For the text-containing cell, return its midpoint in [x, y] coordinate format. 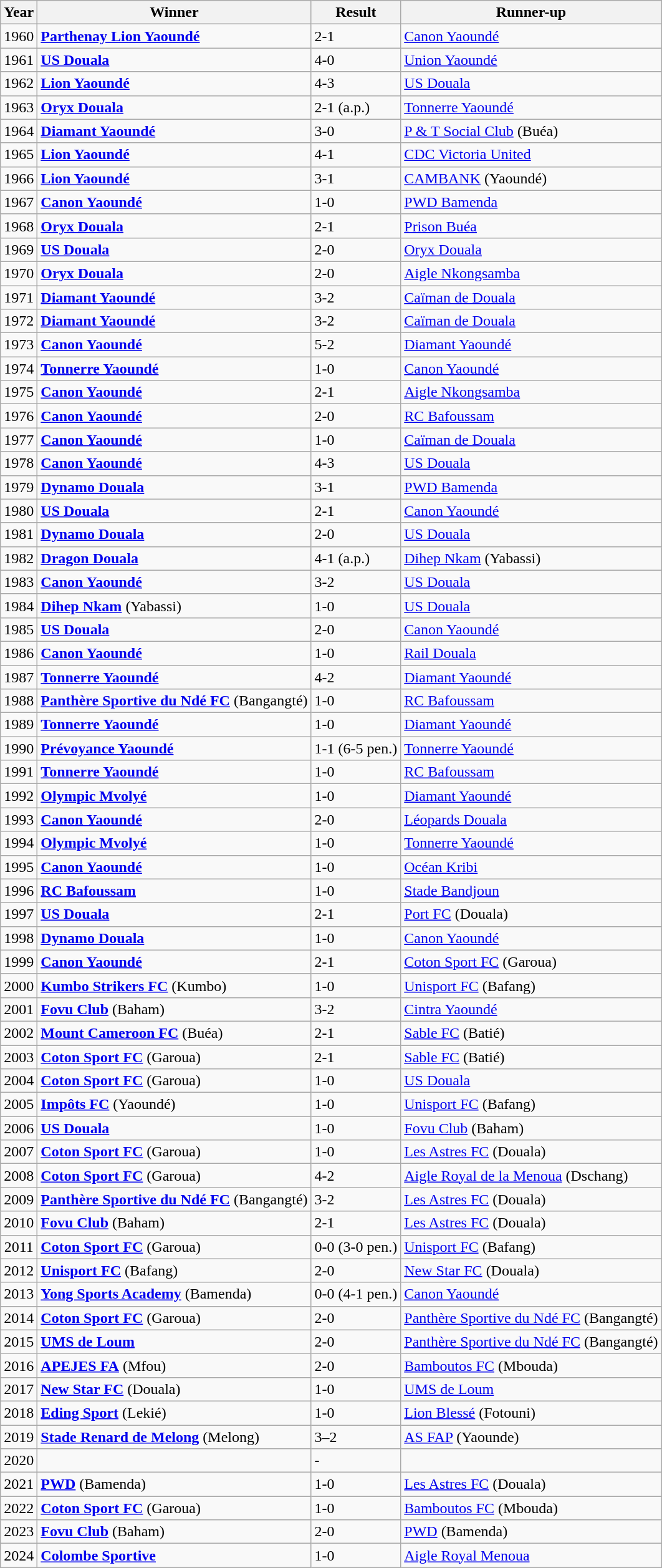
2004 [19, 1081]
2000 [19, 985]
3–2 [356, 1436]
- [356, 1461]
1992 [19, 796]
2023 [19, 1532]
2014 [19, 1318]
2002 [19, 1033]
1986 [19, 653]
Cintra Yaoundé [531, 1009]
Result [356, 12]
1993 [19, 820]
Kumbo Strikers FC (Kumbo) [175, 985]
2006 [19, 1128]
Union Yaoundé [531, 60]
1994 [19, 843]
1997 [19, 914]
2024 [19, 1556]
4-1 (a.p.) [356, 558]
1969 [19, 249]
2017 [19, 1389]
1977 [19, 440]
Dragon Douala [175, 558]
1971 [19, 298]
Impôts FC (Yaoundé) [175, 1105]
Prévoyance Yaoundé [175, 748]
4-1 [356, 155]
Colombe Sportive [175, 1556]
1991 [19, 772]
2012 [19, 1270]
2018 [19, 1413]
1987 [19, 677]
0-0 (3-0 pen.) [356, 1247]
2003 [19, 1057]
1981 [19, 535]
1962 [19, 84]
1963 [19, 107]
2011 [19, 1247]
P & T Social Club (Buéa) [531, 131]
Parthenay Lion Yaoundé [175, 36]
APEJES FA (Mfou) [175, 1365]
CDC Victoria United [531, 155]
1998 [19, 938]
1967 [19, 202]
Winner [175, 12]
1961 [19, 60]
Stade Renard de Melong (Melong) [175, 1436]
1966 [19, 178]
2009 [19, 1199]
1968 [19, 226]
1996 [19, 891]
1960 [19, 36]
2016 [19, 1365]
2007 [19, 1152]
Océan Kribi [531, 867]
1972 [19, 321]
Port FC (Douala) [531, 914]
1999 [19, 962]
Aigle Royal Menoua [531, 1556]
Year [19, 12]
Runner-up [531, 12]
Mount Cameroon FC (Buéa) [175, 1033]
1978 [19, 463]
2021 [19, 1484]
1982 [19, 558]
1964 [19, 131]
Eding Sport (Lekié) [175, 1413]
Aigle Royal de la Menoua (Dschang) [531, 1176]
2015 [19, 1342]
2020 [19, 1461]
Prison Buéa [531, 226]
Lion Blessé (Fotouni) [531, 1413]
1980 [19, 511]
CAMBANK (Yaoundé) [531, 178]
1990 [19, 748]
2013 [19, 1294]
1976 [19, 416]
4-0 [356, 60]
Léopards Douala [531, 820]
0-0 (4-1 pen.) [356, 1294]
1979 [19, 487]
1970 [19, 273]
1975 [19, 392]
1-1 (6-5 pen.) [356, 748]
2005 [19, 1105]
5-2 [356, 345]
1985 [19, 629]
2022 [19, 1508]
1983 [19, 582]
1988 [19, 701]
1989 [19, 725]
1974 [19, 369]
Yong Sports Academy (Bamenda) [175, 1294]
2001 [19, 1009]
2019 [19, 1436]
2008 [19, 1176]
AS FAP (Yaounde) [531, 1436]
1965 [19, 155]
Rail Douala [531, 653]
1973 [19, 345]
1995 [19, 867]
1984 [19, 606]
3-0 [356, 131]
2010 [19, 1223]
2-1 (a.p.) [356, 107]
Stade Bandjoun [531, 891]
